Locate the cell with the specified text and output its (x, y) center coordinate. 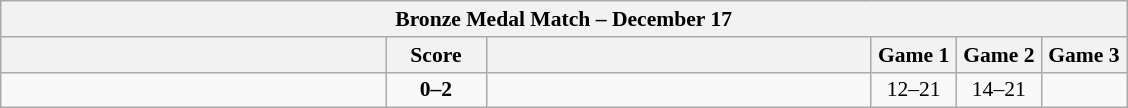
14–21 (998, 90)
Game 2 (998, 55)
Bronze Medal Match – December 17 (564, 19)
Game 3 (1084, 55)
Game 1 (914, 55)
12–21 (914, 90)
Score (436, 55)
0–2 (436, 90)
